Find where the given text appears and provide that cell's center as [x, y] coordinate. 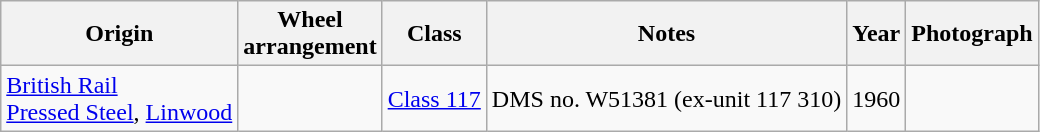
Class 117 [434, 98]
Wheelarrangement [310, 34]
Year [876, 34]
Origin [120, 34]
Notes [666, 34]
DMS no. W51381 (ex-unit 117 310) [666, 98]
Photograph [972, 34]
Class [434, 34]
1960 [876, 98]
British RailPressed Steel, Linwood [120, 98]
